Determine the (X, Y) coordinate at the center of the cell enclosing the given text.  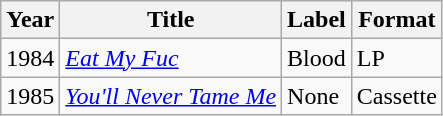
Label (317, 20)
Format (396, 20)
1984 (30, 58)
None (317, 96)
Year (30, 20)
You'll Never Tame Me (171, 96)
LP (396, 58)
Cassette (396, 96)
Eat My Fuc (171, 58)
Title (171, 20)
Blood (317, 58)
1985 (30, 96)
